Return the (X, Y) coordinate for the center point of the cell that contains the specified text.  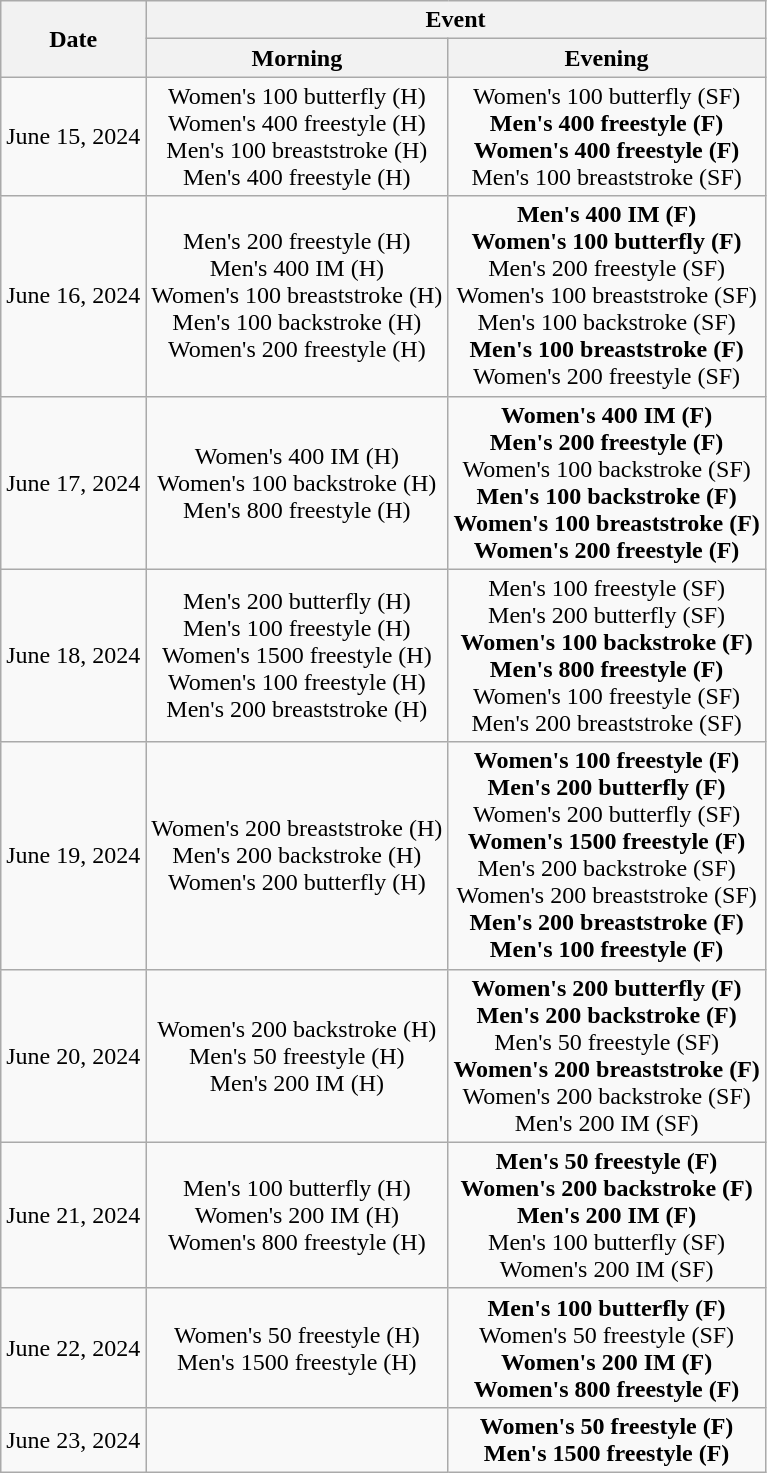
June 16, 2024 (74, 296)
Event (456, 20)
June 22, 2024 (74, 1348)
Date (74, 39)
June 23, 2024 (74, 1440)
Women's 200 butterfly (F)Men's 200 backstroke (F)Men's 50 freestyle (SF)Women's 200 breaststroke (F)Women's 200 backstroke (SF)Men's 200 IM (SF) (606, 1056)
Women's 200 breaststroke (H)Men's 200 backstroke (H)Women's 200 butterfly (H) (297, 856)
Women's 200 backstroke (H)Men's 50 freestyle (H)Men's 200 IM (H) (297, 1056)
June 17, 2024 (74, 482)
Men's 200 butterfly (H)Men's 100 freestyle (H)Women's 1500 freestyle (H)Women's 100 freestyle (H)Men's 200 breaststroke (H) (297, 656)
Men's 100 butterfly (H)Women's 200 IM (H)Women's 800 freestyle (H) (297, 1215)
Evening (606, 58)
Men's 200 freestyle (H)Men's 400 IM (H)Women's 100 breaststroke (H)Men's 100 backstroke (H)Women's 200 freestyle (H) (297, 296)
June 18, 2024 (74, 656)
Men's 50 freestyle (F)Women's 200 backstroke (F)Men's 200 IM (F)Men's 100 butterfly (SF)Women's 200 IM (SF) (606, 1215)
June 19, 2024 (74, 856)
Women's 400 IM (H)Women's 100 backstroke (H)Men's 800 freestyle (H) (297, 482)
Women's 100 butterfly (H)Women's 400 freestyle (H)Men's 100 breaststroke (H)Men's 400 freestyle (H) (297, 136)
Morning (297, 58)
Women's 400 IM (F)Men's 200 freestyle (F)Women's 100 backstroke (SF)Men's 100 backstroke (F)Women's 100 breaststroke (F)Women's 200 freestyle (F) (606, 482)
June 15, 2024 (74, 136)
Women's 50 freestyle (H)Men's 1500 freestyle (H) (297, 1348)
June 20, 2024 (74, 1056)
June 21, 2024 (74, 1215)
Women's 50 freestyle (F)Men's 1500 freestyle (F) (606, 1440)
Men's 100 butterfly (F)Women's 50 freestyle (SF)Women's 200 IM (F)Women's 800 freestyle (F) (606, 1348)
Women's 100 butterfly (SF)Men's 400 freestyle (F)Women's 400 freestyle (F)Men's 100 breaststroke (SF) (606, 136)
